From the cell containing the given text, extract its center point as [X, Y] coordinate. 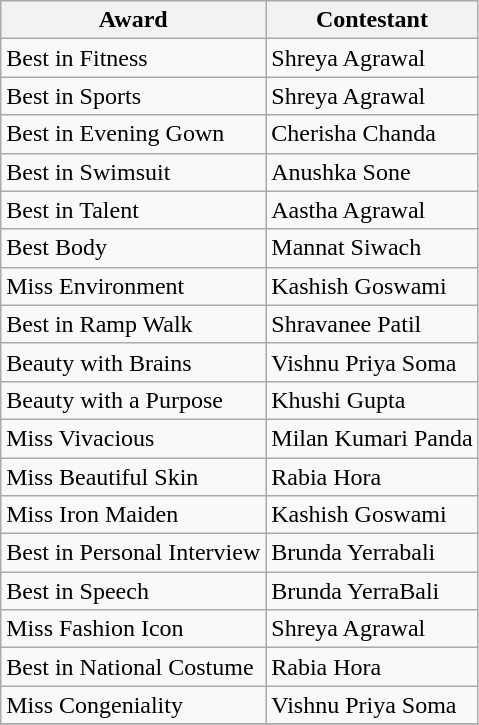
Anushka Sone [372, 172]
Aastha Agrawal [372, 210]
Award [134, 20]
Miss Vivacious [134, 438]
Mannat Siwach [372, 248]
Khushi Gupta [372, 400]
Best in Fitness [134, 58]
Shravanee Patil [372, 324]
Milan Kumari Panda [372, 438]
Cherisha Chanda [372, 134]
Miss Fashion Icon [134, 629]
Best in National Costume [134, 667]
Brunda Yerrabali [372, 553]
Best in Evening Gown [134, 134]
Beauty with a Purpose [134, 400]
Best in Ramp Walk [134, 324]
Brunda YerraBali [372, 591]
Best in Speech [134, 591]
Miss Beautiful Skin [134, 477]
Best in Talent [134, 210]
Best in Swimsuit [134, 172]
Miss Environment [134, 286]
Contestant [372, 20]
Miss Iron Maiden [134, 515]
Best in Personal Interview [134, 553]
Beauty with Brains [134, 362]
Best Body [134, 248]
Best in Sports [134, 96]
Miss Congeniality [134, 705]
